Determine the [X, Y] coordinate at the center of the cell enclosing the given text.  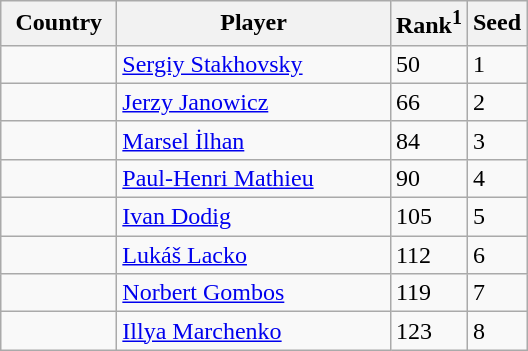
5 [496, 217]
3 [496, 140]
90 [428, 178]
7 [496, 293]
Player [254, 24]
119 [428, 293]
Ivan Dodig [254, 217]
112 [428, 255]
1 [496, 64]
Rank1 [428, 24]
Paul-Henri Mathieu [254, 178]
66 [428, 102]
8 [496, 331]
Lukáš Lacko [254, 255]
2 [496, 102]
Jerzy Janowicz [254, 102]
84 [428, 140]
Marsel İlhan [254, 140]
Sergiy Stakhovsky [254, 64]
123 [428, 331]
Country [59, 24]
50 [428, 64]
4 [496, 178]
105 [428, 217]
6 [496, 255]
Illya Marchenko [254, 331]
Seed [496, 24]
Norbert Gombos [254, 293]
